Search for the cell housing the specified text and yield its [X, Y] center coordinate. 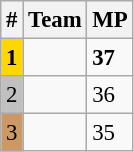
1 [12, 58]
36 [110, 95]
2 [12, 95]
# [12, 20]
3 [12, 133]
MP [110, 20]
35 [110, 133]
Team [55, 20]
37 [110, 58]
